Locate the cell with the specified text and output its (X, Y) center coordinate. 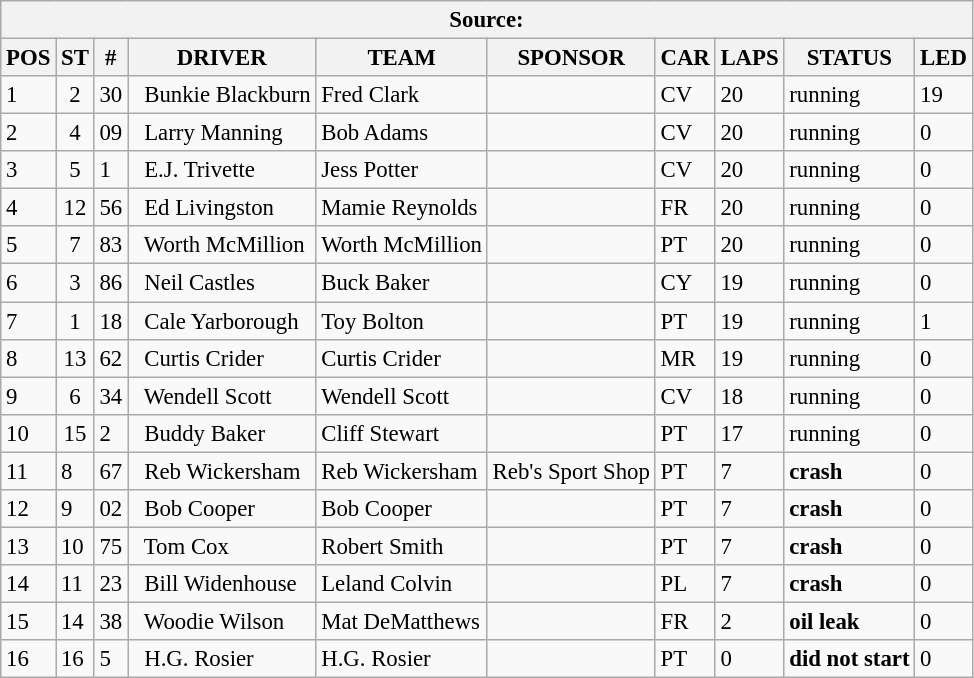
Leland Colvin (402, 584)
34 (110, 396)
Cale Yarborough (222, 321)
Jess Potter (402, 170)
Larry Manning (222, 133)
Neil Castles (222, 283)
Cliff Stewart (402, 433)
CY (685, 283)
MR (685, 358)
did not start (850, 659)
17 (750, 433)
POS (28, 58)
Buck Baker (402, 283)
56 (110, 208)
Woodie Wilson (222, 621)
Buddy Baker (222, 433)
Bill Widenhouse (222, 584)
02 (110, 509)
09 (110, 133)
STATUS (850, 58)
Ed Livingston (222, 208)
Toy Bolton (402, 321)
DRIVER (222, 58)
LAPS (750, 58)
E.J. Trivette (222, 170)
Source: (487, 20)
30 (110, 95)
67 (110, 471)
ST (75, 58)
23 (110, 584)
LED (944, 58)
Robert Smith (402, 546)
62 (110, 358)
CAR (685, 58)
38 (110, 621)
Mat DeMatthews (402, 621)
SPONSOR (571, 58)
# (110, 58)
PL (685, 584)
Fred Clark (402, 95)
oil leak (850, 621)
Reb's Sport Shop (571, 471)
Mamie Reynolds (402, 208)
Bob Adams (402, 133)
Tom Cox (222, 546)
83 (110, 245)
TEAM (402, 58)
86 (110, 283)
75 (110, 546)
Bunkie Blackburn (222, 95)
